Return [X, Y] of the center of cell containing provided text 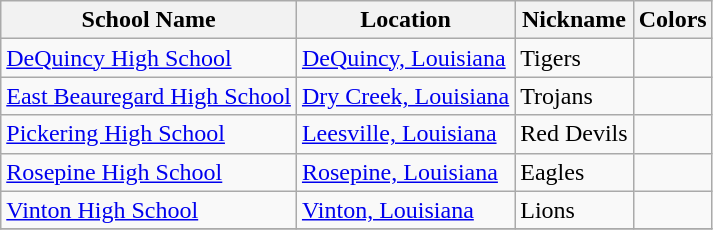
Rosepine, Louisiana [405, 172]
Red Devils [574, 134]
School Name [149, 20]
DeQuincy High School [149, 58]
Trojans [574, 96]
Colors [672, 20]
Eagles [574, 172]
East Beauregard High School [149, 96]
Vinton High School [149, 210]
Leesville, Louisiana [405, 134]
Pickering High School [149, 134]
Rosepine High School [149, 172]
DeQuincy, Louisiana [405, 58]
Location [405, 20]
Tigers [574, 58]
Vinton, Louisiana [405, 210]
Dry Creek, Louisiana [405, 96]
Lions [574, 210]
Nickname [574, 20]
